Search for the cell housing the specified text and yield its (X, Y) center coordinate. 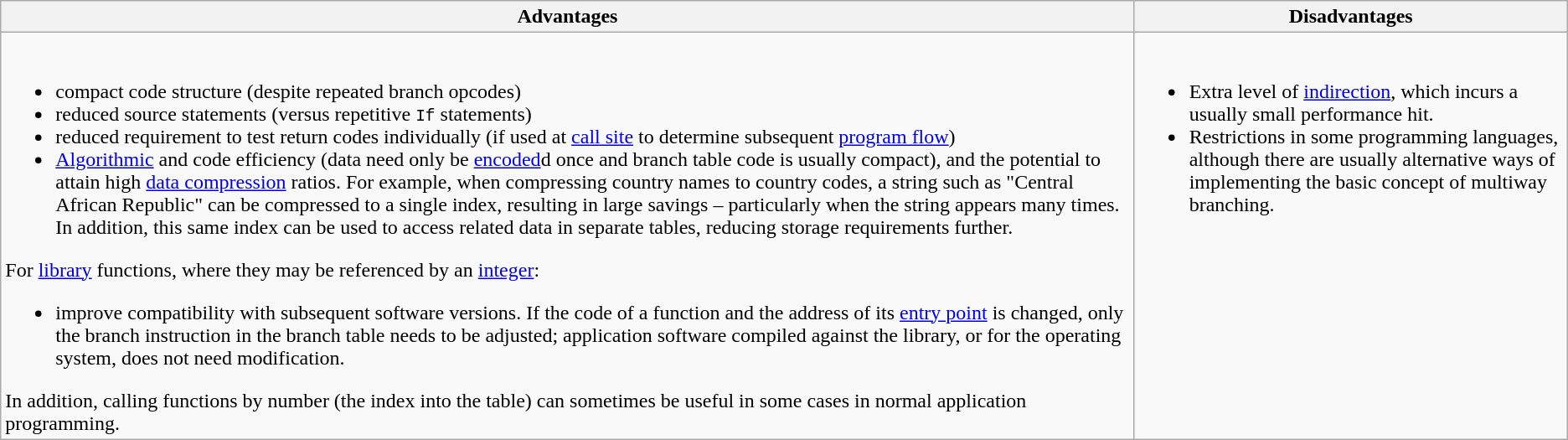
Disadvantages (1350, 17)
Advantages (568, 17)
